Search for the cell housing the specified text and yield its [X, Y] center coordinate. 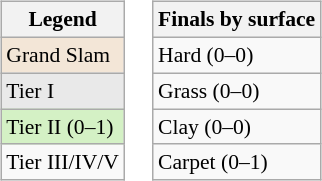
Tier III/IV/V [62, 162]
Legend [62, 20]
Tier II (0–1) [62, 127]
Carpet (0–1) [236, 162]
Grand Slam [62, 55]
Hard (0–0) [236, 55]
Finals by surface [236, 20]
Clay (0–0) [236, 127]
Grass (0–0) [236, 91]
Tier I [62, 91]
